Determine the (X, Y) coordinate at the center of the cell enclosing the given text.  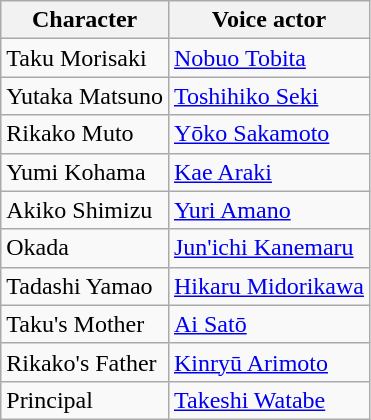
Rikako Muto (85, 134)
Takeshi Watabe (268, 400)
Kae Araki (268, 172)
Toshihiko Seki (268, 96)
Taku Morisaki (85, 58)
Hikaru Midorikawa (268, 286)
Yōko Sakamoto (268, 134)
Rikako's Father (85, 362)
Kinryū Arimoto (268, 362)
Taku's Mother (85, 324)
Yumi Kohama (85, 172)
Voice actor (268, 20)
Nobuo Tobita (268, 58)
Akiko Shimizu (85, 210)
Tadashi Yamao (85, 286)
Character (85, 20)
Ai Satō (268, 324)
Yutaka Matsuno (85, 96)
Yuri Amano (268, 210)
Jun'ichi Kanemaru (268, 248)
Principal (85, 400)
Okada (85, 248)
